Detect which cell encompasses the target text, then output its [x, y] center coordinate. 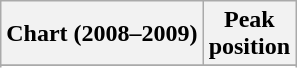
Peakposition [249, 34]
Chart (2008–2009) [102, 34]
